From the cell containing the given text, extract its center point as (x, y) coordinate. 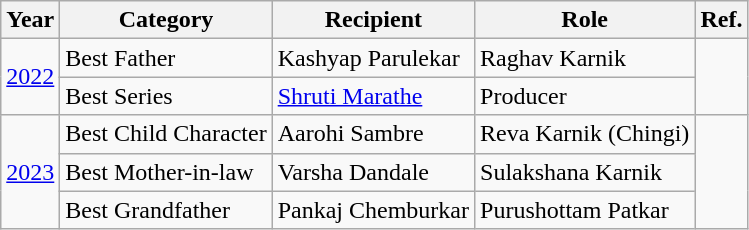
Purushottam Patkar (585, 210)
Kashyap Parulekar (373, 58)
Role (585, 20)
2022 (30, 77)
Sulakshana Karnik (585, 172)
Recipient (373, 20)
Year (30, 20)
Best Grandfather (166, 210)
Shruti Marathe (373, 96)
Best Father (166, 58)
Producer (585, 96)
Aarohi Sambre (373, 134)
Reva Karnik (Chingi) (585, 134)
Category (166, 20)
Raghav Karnik (585, 58)
Best Child Character (166, 134)
Pankaj Chemburkar (373, 210)
Ref. (722, 20)
2023 (30, 172)
Varsha Dandale (373, 172)
Best Series (166, 96)
Best Mother-in-law (166, 172)
